Search for the cell housing the specified text and yield its (X, Y) center coordinate. 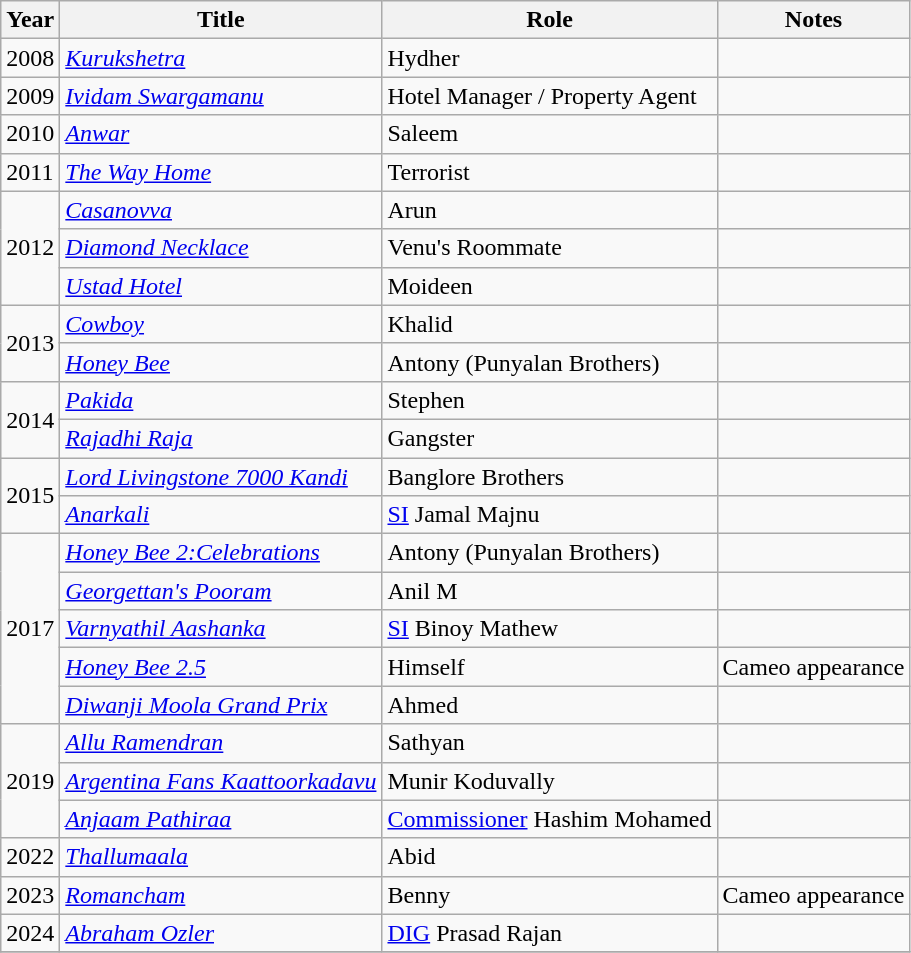
Himself (550, 667)
Gangster (550, 438)
SI Binoy Mathew (550, 629)
Ahmed (550, 705)
2010 (30, 134)
Thallumaala (221, 857)
2017 (30, 629)
Terrorist (550, 172)
Kurukshetra (221, 58)
Year (30, 20)
Rajadhi Raja (221, 438)
Lord Livingstone 7000 Kandi (221, 477)
2012 (30, 248)
Diwanji Moola Grand Prix (221, 705)
Sathyan (550, 743)
Allu Ramendran (221, 743)
2014 (30, 419)
2023 (30, 895)
DIG Prasad Rajan (550, 933)
Abraham Ozler (221, 933)
Stephen (550, 400)
2008 (30, 58)
Hydher (550, 58)
Argentina Fans Kaattoorkadavu (221, 781)
Saleem (550, 134)
Ividam Swargamanu (221, 96)
2009 (30, 96)
Honey Bee (221, 362)
2024 (30, 933)
The Way Home (221, 172)
Notes (814, 20)
Anwar (221, 134)
Anarkali (221, 515)
Varnyathil Aashanka (221, 629)
Abid (550, 857)
2013 (30, 343)
Georgettan's Pooram (221, 591)
Casanovva (221, 210)
Benny (550, 895)
Anjaam Pathiraa (221, 819)
Title (221, 20)
Banglore Brothers (550, 477)
Ustad Hotel (221, 286)
Hotel Manager / Property Agent (550, 96)
Diamond Necklace (221, 248)
Honey Bee 2.5 (221, 667)
Role (550, 20)
Arun (550, 210)
Cowboy (221, 324)
Commissioner Hashim Mohamed (550, 819)
2015 (30, 496)
Anil M (550, 591)
2011 (30, 172)
Munir Koduvally (550, 781)
SI Jamal Majnu (550, 515)
Moideen (550, 286)
Khalid (550, 324)
Pakida (221, 400)
Honey Bee 2:Celebrations (221, 553)
Romancham (221, 895)
2019 (30, 781)
2022 (30, 857)
Venu's Roommate (550, 248)
